From the cell containing the given text, extract its center point as [x, y] coordinate. 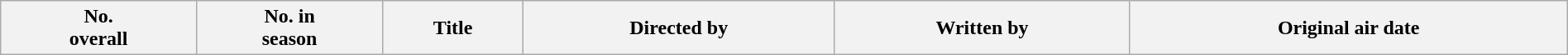
No. inseason [289, 28]
Original air date [1348, 28]
Title [453, 28]
Written by [982, 28]
No.overall [99, 28]
Directed by [678, 28]
